Extract the [X, Y] coordinate from the center of the cell holding the provided text.  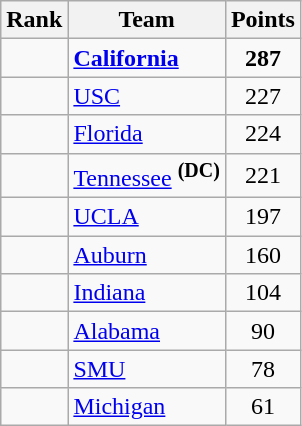
Points [262, 20]
Auburn [147, 255]
160 [262, 255]
90 [262, 331]
61 [262, 407]
Michigan [147, 407]
197 [262, 217]
SMU [147, 369]
78 [262, 369]
221 [262, 176]
Alabama [147, 331]
Tennessee (DC) [147, 176]
Indiana [147, 293]
104 [262, 293]
227 [262, 96]
UCLA [147, 217]
Rank [34, 20]
287 [262, 58]
224 [262, 134]
Florida [147, 134]
USC [147, 96]
Team [147, 20]
California [147, 58]
